Find where the given text appears and provide that cell's center as [x, y] coordinate. 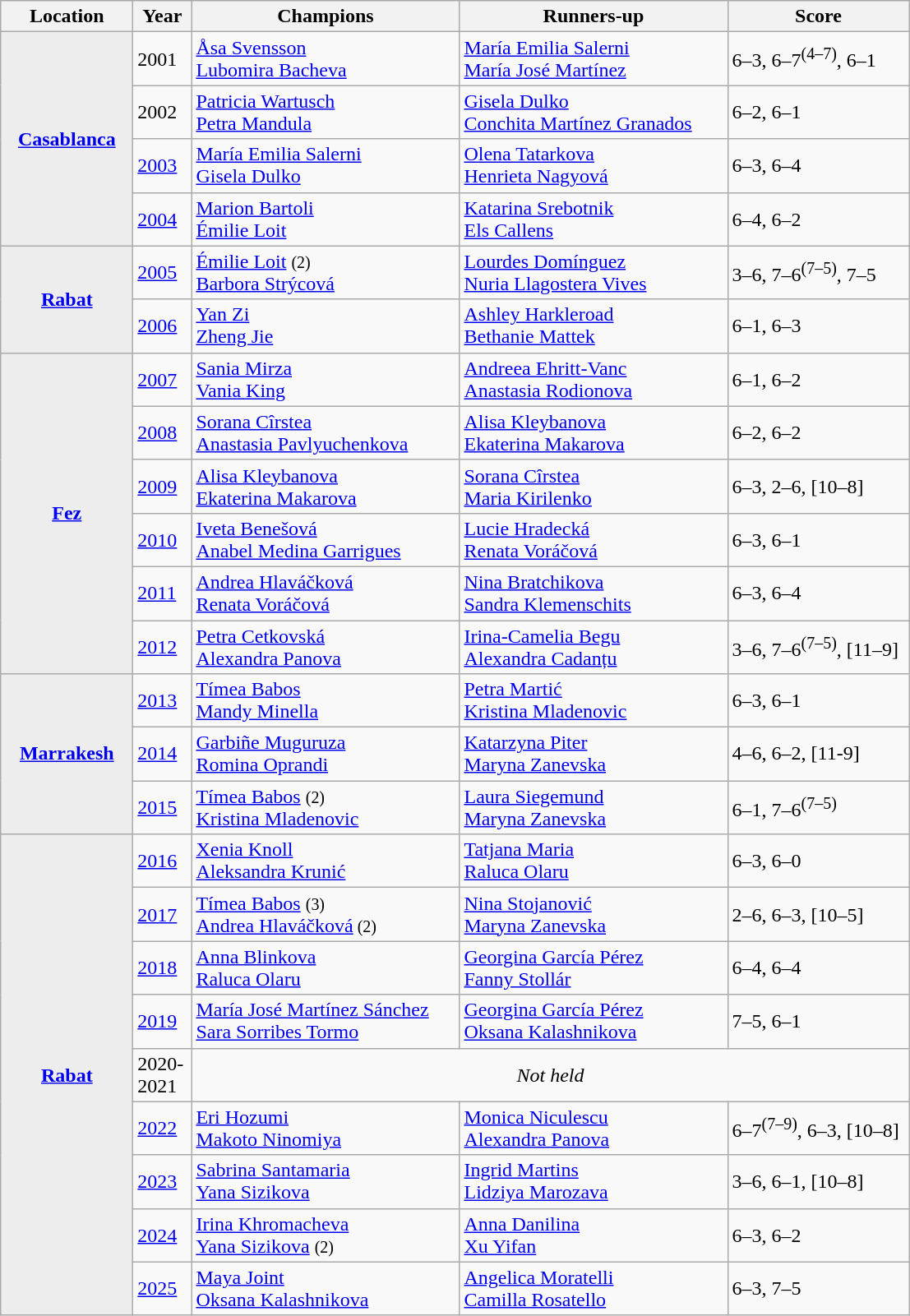
Tímea Babos (3) Andrea Hlaváčková (2) [326, 914]
2008 [163, 432]
2003 [163, 166]
Petra Cetkovská Alexandra Panova [326, 646]
2005 [163, 273]
María Emilia Salerni María José Martínez [594, 59]
Ingrid Martins Lidziya Marozava [594, 1182]
2022 [163, 1128]
2019 [163, 1021]
6–3, 6–2 [819, 1235]
Yan Zi Zheng Jie [326, 326]
Angelica Moratelli Camilla Rosatello [594, 1289]
Irina-Camelia Begu Alexandra Cadanțu [594, 646]
Eri Hozumi Makoto Ninomiya [326, 1128]
Tímea Babos Mandy Minella [326, 700]
3–6, 6–1, [10–8] [819, 1182]
6–2, 6–2 [819, 432]
Sabrina Santamaria Yana Sizikova [326, 1182]
6–1, 7–6(7–5) [819, 807]
Sorana Cîrstea Anastasia Pavlyuchenkova [326, 432]
Location [67, 16]
Runners-up [594, 16]
Casablanca [67, 139]
Émilie Loit (2) Barbora Strýcová [326, 273]
4–6, 6–2, [11-9] [819, 755]
Irina Khromacheva Yana Sizikova (2) [326, 1235]
Georgina García Pérez Fanny Stollár [594, 968]
Katarina Srebotnik Els Callens [594, 219]
Maya Joint Oksana Kalashnikova [326, 1289]
Georgina García Pérez Oksana Kalashnikova [594, 1021]
Fez [67, 513]
Lucie Hradecká Renata Voráčová [594, 539]
Anna Danilina Xu Yifan [594, 1235]
2025 [163, 1289]
3–6, 7–6(7–5), [11–9] [819, 646]
Nina Bratchikova Sandra Klemenschits [594, 593]
2–6, 6–3, [10–5] [819, 914]
Tímea Babos (2) Kristina Mladenovic [326, 807]
6–4, 6–4 [819, 968]
6–1, 6–2 [819, 380]
2016 [163, 861]
Andrea Hlaváčková Renata Voráčová [326, 593]
Tatjana Maria Raluca Olaru [594, 861]
2010 [163, 539]
Marrakesh [67, 755]
Sania Mirza Vania King [326, 380]
Year [163, 16]
Olena Tatarkova Henrieta Nagyová [594, 166]
Lourdes Domínguez Nuria Llagostera Vives [594, 273]
Xenia Knoll Aleksandra Krunić [326, 861]
2002 [163, 112]
2004 [163, 219]
Sorana Cîrstea Maria Kirilenko [594, 487]
Patricia Wartusch Petra Mandula [326, 112]
María Emilia Salerni Gisela Dulko [326, 166]
6–2, 6–1 [819, 112]
2017 [163, 914]
Nina Stojanović Maryna Zanevska [594, 914]
Marion Bartoli Émilie Loit [326, 219]
3–6, 7–6(7–5), 7–5 [819, 273]
Monica Niculescu Alexandra Panova [594, 1128]
Score [819, 16]
2015 [163, 807]
2020- 2021 [163, 1075]
Not held [551, 1075]
6–4, 6–2 [819, 219]
2013 [163, 700]
Garbiñe Muguruza Romina Oprandi [326, 755]
6–7(7–9), 6–3, [10–8] [819, 1128]
Iveta Benešová Anabel Medina Garrigues [326, 539]
6–3, 7–5 [819, 1289]
6–1, 6–3 [819, 326]
2006 [163, 326]
2014 [163, 755]
Andreea Ehritt-Vanc Anastasia Rodionova [594, 380]
7–5, 6–1 [819, 1021]
2009 [163, 487]
María José Martínez Sánchez Sara Sorribes Tormo [326, 1021]
2011 [163, 593]
Åsa Svensson Lubomira Bacheva [326, 59]
2024 [163, 1235]
2012 [163, 646]
6–3, 6–7(4–7), 6–1 [819, 59]
Ashley Harkleroad Bethanie Mattek [594, 326]
Anna Blinkova Raluca Olaru [326, 968]
6–3, 2–6, [10–8] [819, 487]
2023 [163, 1182]
6–3, 6–0 [819, 861]
2007 [163, 380]
Champions [326, 16]
Petra Martić Kristina Mladenovic [594, 700]
2001 [163, 59]
Katarzyna Piter Maryna Zanevska [594, 755]
Gisela Dulko Conchita Martínez Granados [594, 112]
2018 [163, 968]
Laura Siegemund Maryna Zanevska [594, 807]
